Locate the cell with the specified text and output its (X, Y) center coordinate. 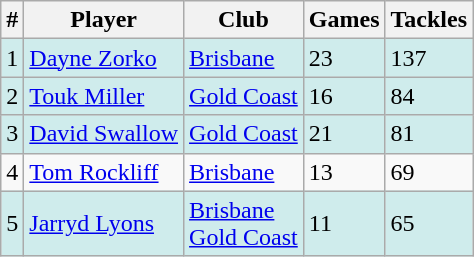
Dayne Zorko (104, 58)
5 (12, 224)
Tom Rockliff (104, 172)
11 (344, 224)
65 (429, 224)
81 (429, 134)
David Swallow (104, 134)
84 (429, 96)
2 (12, 96)
Games (344, 20)
BrisbaneGold Coast (244, 224)
69 (429, 172)
Club (244, 20)
Touk Miller (104, 96)
# (12, 20)
21 (344, 134)
1 (12, 58)
Jarryd Lyons (104, 224)
23 (344, 58)
4 (12, 172)
13 (344, 172)
16 (344, 96)
Tackles (429, 20)
3 (12, 134)
Player (104, 20)
137 (429, 58)
